Output the (X, Y) coordinate of the center of the cell containing the given text.  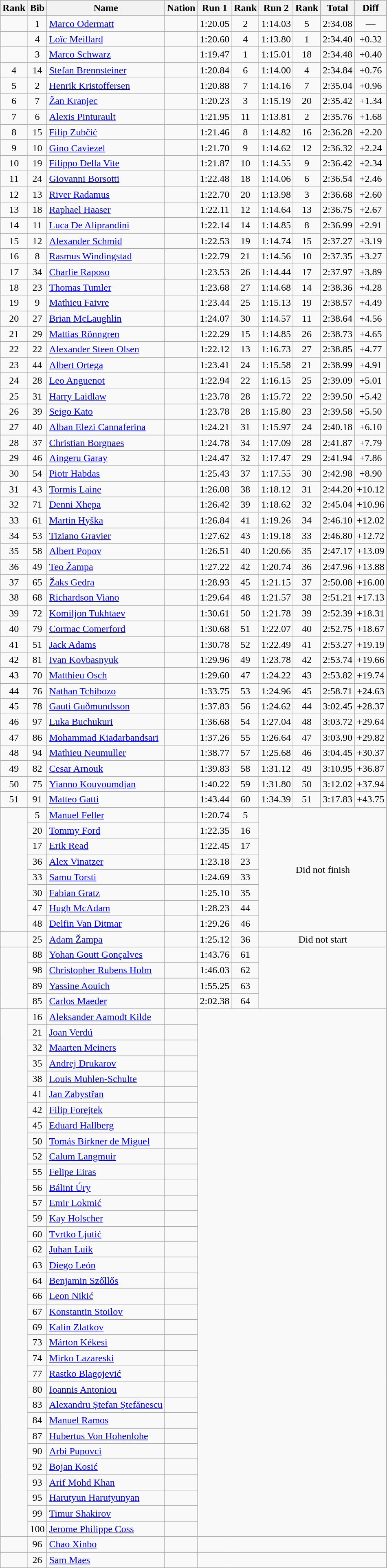
74 (37, 1358)
77 (37, 1374)
1:30.61 (215, 613)
2:51.21 (338, 598)
+28.37 (371, 707)
Mathieu Neumuller (106, 753)
Run 1 (215, 8)
Tvrtko Ljutić (106, 1234)
+2.24 (371, 148)
1:18.62 (276, 505)
1:31.80 (276, 784)
68 (37, 598)
1:24.22 (276, 675)
Emir Lokmić (106, 1203)
2:38.73 (338, 334)
2:35.04 (338, 86)
1:22.48 (215, 179)
+17.13 (371, 598)
Jack Adams (106, 644)
1:24.47 (215, 458)
1:33.75 (215, 691)
Tiziano Gravier (106, 536)
1:46.03 (215, 970)
Manuel Ramos (106, 1420)
2:37.97 (338, 272)
1:31.12 (276, 769)
2:47.96 (338, 567)
+19.66 (371, 660)
1:15.97 (276, 427)
1:23.68 (215, 287)
+8.90 (371, 474)
1:43.44 (215, 799)
2:38.99 (338, 365)
+29.64 (371, 722)
2:53.74 (338, 660)
+18.31 (371, 613)
+12.72 (371, 536)
Did not start (323, 939)
1:14.56 (276, 256)
Joan Verdú (106, 1032)
69 (37, 1327)
+19.19 (371, 644)
87 (37, 1435)
1:14.62 (276, 148)
1:15.19 (276, 101)
1:27.22 (215, 567)
Seigo Kato (106, 411)
1:22.70 (215, 194)
Name (106, 8)
97 (37, 722)
Calum Langmuir (106, 1156)
+24.63 (371, 691)
Alex Vinatzer (106, 861)
1:21.78 (276, 613)
1:36.68 (215, 722)
Bojan Kosić (106, 1467)
1:14.06 (276, 179)
Piotr Habdas (106, 474)
2:36.54 (338, 179)
2:34.48 (338, 55)
Arbi Pupovci (106, 1451)
Christian Borgnaes (106, 442)
+5.50 (371, 411)
1:25.10 (215, 892)
Albert Ortega (106, 365)
2:46.80 (338, 536)
3:17.83 (338, 799)
2:44.20 (338, 489)
1:25.12 (215, 939)
Carlos Maeder (106, 1001)
2:37.35 (338, 256)
2:47.17 (338, 551)
2:52.39 (338, 613)
2:39.58 (338, 411)
Nathan Tchibozo (106, 691)
+16.00 (371, 582)
+1.68 (371, 117)
+0.76 (371, 70)
67 (37, 1312)
Harutyun Harutyunyan (106, 1498)
1:13.80 (276, 39)
Alexandru Ștefan Ștefănescu (106, 1405)
Ioannis Antoniou (106, 1389)
+6.10 (371, 427)
Cesar Arnouk (106, 769)
1:20.84 (215, 70)
1:29.60 (215, 675)
1:27.62 (215, 536)
1:29.26 (215, 923)
+2.91 (371, 225)
1:23.18 (215, 861)
1:14.74 (276, 241)
Bib (37, 8)
1:34.39 (276, 799)
94 (37, 753)
+19.74 (371, 675)
Total (338, 8)
83 (37, 1405)
2:38.64 (338, 318)
+4.91 (371, 365)
1:29.96 (215, 660)
1:24.69 (215, 877)
2:34.84 (338, 70)
Aleksander Aamodt Kilde (106, 1017)
2:36.68 (338, 194)
Raphael Haaser (106, 210)
+30.37 (371, 753)
90 (37, 1451)
+5.01 (371, 380)
3:04.45 (338, 753)
+10.12 (371, 489)
+2.34 (371, 163)
2:41.87 (338, 442)
2:35.76 (338, 117)
+7.86 (371, 458)
1:30.78 (215, 644)
1:14.55 (276, 163)
1:14.64 (276, 210)
81 (37, 660)
Samu Torsti (106, 877)
65 (37, 582)
1:17.47 (276, 458)
Hubertus Von Hohenlohe (106, 1435)
3:12.02 (338, 784)
Henrik Kristoffersen (106, 86)
1:19.47 (215, 55)
1:26.08 (215, 489)
Kay Holscher (106, 1219)
2:34.40 (338, 39)
3:03.72 (338, 722)
Alexis Pinturault (106, 117)
1:26.51 (215, 551)
1:13.81 (276, 117)
Gino Caviezel (106, 148)
2:36.99 (338, 225)
98 (37, 970)
1:22.29 (215, 334)
89 (37, 986)
Brian McLaughlin (106, 318)
+3.89 (371, 272)
1:37.26 (215, 738)
2:34.08 (338, 24)
Giovanni Borsotti (106, 179)
Timur Shakirov (106, 1513)
Alban Elezi Cannaferina (106, 427)
3:10.95 (338, 769)
Cormac Comerford (106, 629)
1:15.13 (276, 303)
1:37.83 (215, 707)
1:22.35 (215, 830)
Louis Muhlen-Schulte (106, 1079)
82 (37, 769)
Christopher Rubens Holm (106, 970)
2:46.10 (338, 520)
Žan Kranjec (106, 101)
1:18.12 (276, 489)
+43.75 (371, 799)
3:02.45 (338, 707)
Marco Schwarz (106, 55)
Thomas Tumler (106, 287)
Filip Zubčić (106, 132)
1:14.44 (276, 272)
1:28.23 (215, 908)
Manuel Feller (106, 815)
Márton Kékesi (106, 1343)
Eduard Hallberg (106, 1125)
1:22.14 (215, 225)
85 (37, 1001)
93 (37, 1482)
75 (37, 784)
Gauti Guðmundsson (106, 707)
Marco Odermatt (106, 24)
2:53.82 (338, 675)
2:36.42 (338, 163)
1:21.95 (215, 117)
1:15.58 (276, 365)
+3.19 (371, 241)
1:14.00 (276, 70)
Benjamin Szőllős (106, 1281)
Fabian Gratz (106, 892)
1:15.72 (276, 396)
Rasmus Windingstad (106, 256)
+4.65 (371, 334)
Denni Xhepa (106, 505)
2:35.42 (338, 101)
+10.96 (371, 505)
1:14.82 (276, 132)
1:22.07 (276, 629)
Kalin Zlatkov (106, 1327)
Bálint Úry (106, 1188)
2:36.32 (338, 148)
+3.27 (371, 256)
Felipe Eiras (106, 1172)
Alexander Schmid (106, 241)
1:21.46 (215, 132)
+29.82 (371, 738)
Mattias Rönngren (106, 334)
Did not finish (323, 869)
1:20.88 (215, 86)
1:22.49 (276, 644)
92 (37, 1467)
River Radamus (106, 194)
1:13.98 (276, 194)
1:20.60 (215, 39)
1:14.57 (276, 318)
Arif Mohd Khan (106, 1482)
+13.88 (371, 567)
— (371, 24)
1:20.23 (215, 101)
Luka Buchukuri (106, 722)
1:28.93 (215, 582)
Maarten Meiners (106, 1048)
1:55.25 (215, 986)
76 (37, 691)
Stefan Brennsteiner (106, 70)
2:58.71 (338, 691)
+5.42 (371, 396)
Filip Forejtek (106, 1110)
1:29.64 (215, 598)
Albert Popov (106, 551)
Žaks Gedra (106, 582)
Tormis Laine (106, 489)
1:25.68 (276, 753)
1:23.44 (215, 303)
1:43.76 (215, 955)
+2.46 (371, 179)
Diff (371, 8)
2:42.98 (338, 474)
Luca De Aliprandini (106, 225)
78 (37, 707)
+4.56 (371, 318)
1:19.18 (276, 536)
1:40.22 (215, 784)
1:20.66 (276, 551)
1:22.94 (215, 380)
Leo Anguenot (106, 380)
1:21.57 (276, 598)
66 (37, 1296)
79 (37, 629)
2:38.36 (338, 287)
Matteo Gatti (106, 799)
Diego León (106, 1265)
Delfin Van Ditmar (106, 923)
Erik Read (106, 846)
+37.94 (371, 784)
+13.09 (371, 551)
88 (37, 955)
+7.79 (371, 442)
Chao Xinbo (106, 1544)
+36.87 (371, 769)
1:21.70 (215, 148)
+1.34 (371, 101)
Yianno Kouyoumdjan (106, 784)
Tommy Ford (106, 830)
Teo Žampa (106, 567)
Harry Laidlaw (106, 396)
+4.77 (371, 349)
99 (37, 1513)
2:38.57 (338, 303)
1:16.15 (276, 380)
1:23.53 (215, 272)
Alexander Steen Olsen (106, 349)
Adam Žampa (106, 939)
2:40.18 (338, 427)
Sam Maes (106, 1560)
70 (37, 675)
+2.60 (371, 194)
1:26.64 (276, 738)
Nation (181, 8)
+18.67 (371, 629)
Jerome Philippe Coss (106, 1529)
Aingeru Garay (106, 458)
Ivan Kovbasnyuk (106, 660)
1:22.53 (215, 241)
91 (37, 799)
2:37.27 (338, 241)
1:38.77 (215, 753)
+2.20 (371, 132)
1:24.78 (215, 442)
1:19.26 (276, 520)
1:24.96 (276, 691)
1:14.68 (276, 287)
1:22.12 (215, 349)
Matthieu Osch (106, 675)
1:27.04 (276, 722)
84 (37, 1420)
1:21.87 (215, 163)
3:03.90 (338, 738)
71 (37, 505)
2:39.09 (338, 380)
Mirko Lazareski (106, 1358)
2:39.50 (338, 396)
1:25.43 (215, 474)
Mohammad Kiadarbandsari (106, 738)
1:24.21 (215, 427)
Jan Zabystřan (106, 1094)
+0.32 (371, 39)
1:21.15 (276, 582)
Juhan Luik (106, 1250)
Mathieu Faivre (106, 303)
80 (37, 1389)
Filippo Della Vite (106, 163)
Konstantin Stoilov (106, 1312)
1:30.68 (215, 629)
1:15.80 (276, 411)
Run 2 (276, 8)
72 (37, 613)
Yassine Aouich (106, 986)
2:45.04 (338, 505)
Hugh McAdam (106, 908)
Loïc Meillard (106, 39)
1:22.11 (215, 210)
96 (37, 1544)
Andrej Drukarov (106, 1063)
2:52.75 (338, 629)
1:20.05 (215, 24)
1:26.42 (215, 505)
Tomás Birkner de Miguel (106, 1141)
1:23.41 (215, 365)
1:22.45 (215, 846)
1:22.79 (215, 256)
Richardson Viano (106, 598)
86 (37, 738)
1:14.16 (276, 86)
1:16.73 (276, 349)
Komiljon Tukhtaev (106, 613)
+4.49 (371, 303)
2:36.75 (338, 210)
2:36.28 (338, 132)
+2.67 (371, 210)
2:53.27 (338, 644)
+12.02 (371, 520)
2:38.85 (338, 349)
1:14.03 (276, 24)
1:15.01 (276, 55)
1:24.62 (276, 707)
1:17.09 (276, 442)
95 (37, 1498)
Yohan Goutt Gonçalves (106, 955)
2:02.38 (215, 1001)
+0.40 (371, 55)
+4.28 (371, 287)
1:17.55 (276, 474)
Leon Nikić (106, 1296)
1:26.84 (215, 520)
Martin Hyška (106, 520)
1:39.83 (215, 769)
2:41.94 (338, 458)
1:24.07 (215, 318)
2:50.08 (338, 582)
Charlie Raposo (106, 272)
+0.96 (371, 86)
Rastko Blagojević (106, 1374)
73 (37, 1343)
100 (37, 1529)
